Pinpoint the cell where the given text exists, returning its [x, y] midpoint coordinate. 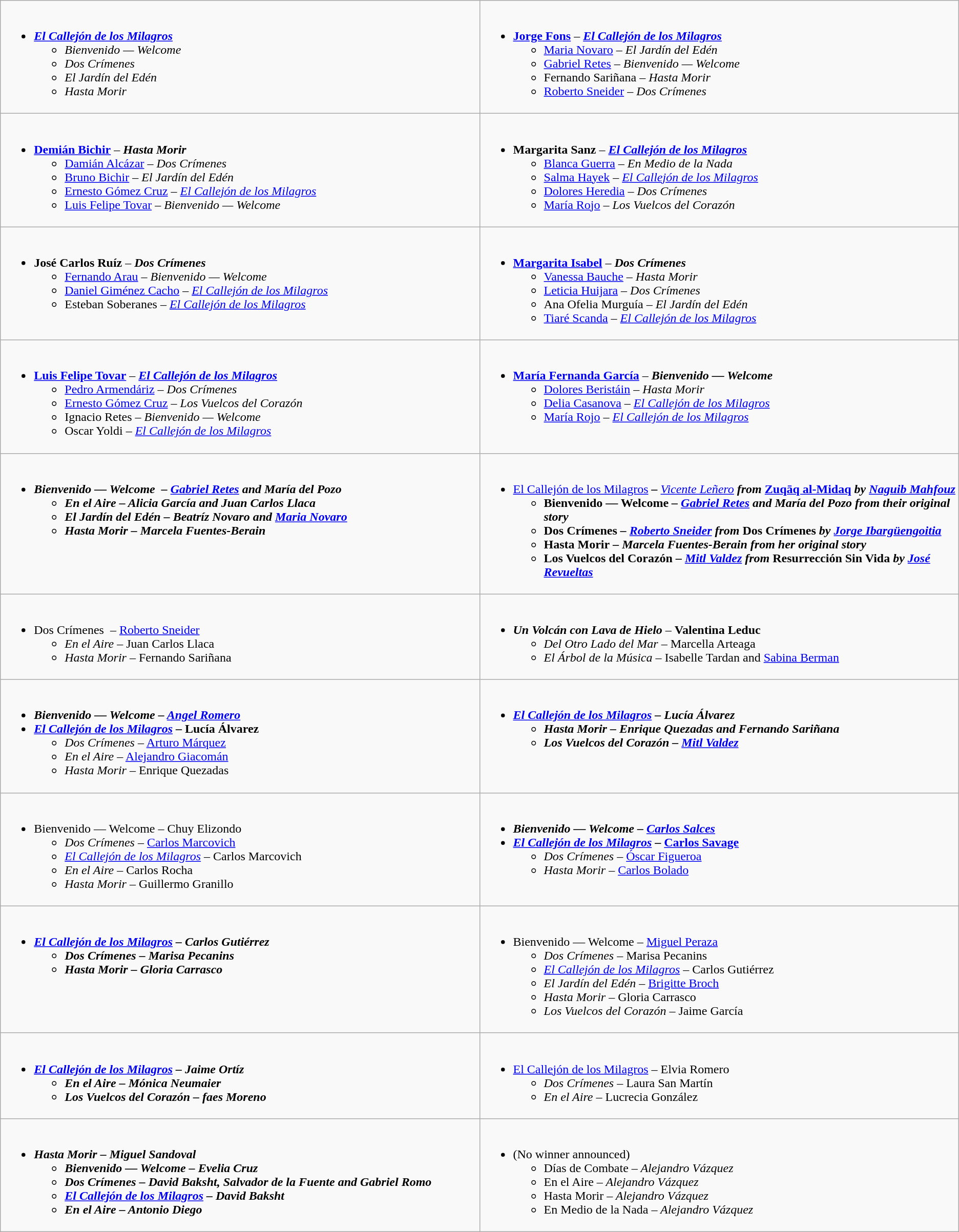
El Callejón de los MilagrosBienvenido — WelcomeDos CrímenesEl Jardín del EdénHasta Morir [240, 57]
Un Volcán con Lava de Hielo – Valentina LeducDel Otro Lado del Mar – Marcella ArteagaEl Árbol de la Música – Isabelle Tardan and Sabina Berman [719, 637]
Dos Crímenes – Roberto SneiderEn el Aire – Juan Carlos LlacaHasta Morir – Fernando Sariñana [240, 637]
El Callejón de los Milagros – Elvia RomeroDos Crímenes – Laura San MartínEn el Aire – Lucrecia González [719, 1075]
El Callejón de los Milagros – Lucía ÁlvarezHasta Morir – Enrique Quezadas and Fernando SariñanaLos Vuelcos del Corazón – Mitl Valdez [719, 736]
Bienvenido — Welcome – Carlos SalcesEl Callejón de los Milagros – Carlos SavageDos Crímenes – Óscar FigueroaHasta Morir – Carlos Bolado [719, 849]
El Callejón de los Milagros – Carlos GutiérrezDos Crímenes – Marisa PecaninsHasta Morir – Gloria Carrasco [240, 969]
El Callejón de los Milagros – Jaime OrtízEn el Aire – Mónica NeumaierLos Vuelcos del Corazón – faes Moreno [240, 1075]
